Extract the [X, Y] coordinate from the center of the cell holding the provided text.  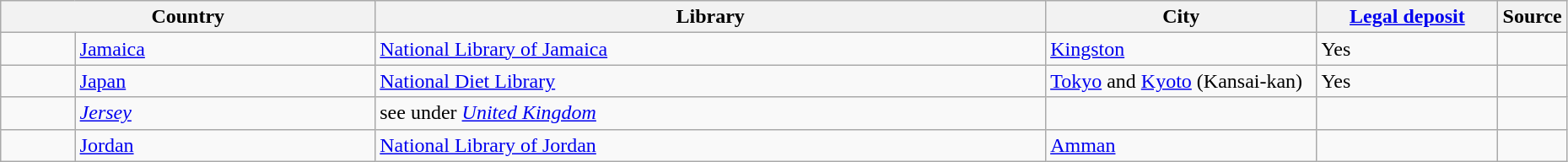
Japan [225, 81]
Library [710, 17]
Jersey [225, 113]
Jordan [225, 145]
National Library of Jordan [710, 145]
National Diet Library [710, 81]
Tokyo and Kyoto (Kansai-kan) [1181, 81]
Legal deposit [1407, 17]
National Library of Jamaica [710, 49]
Source [1532, 17]
Country [188, 17]
Kingston [1181, 49]
City [1181, 17]
see under United Kingdom [710, 113]
Jamaica [225, 49]
Amman [1181, 145]
